Return the [x, y] coordinate for the center point of the cell that contains the specified text.  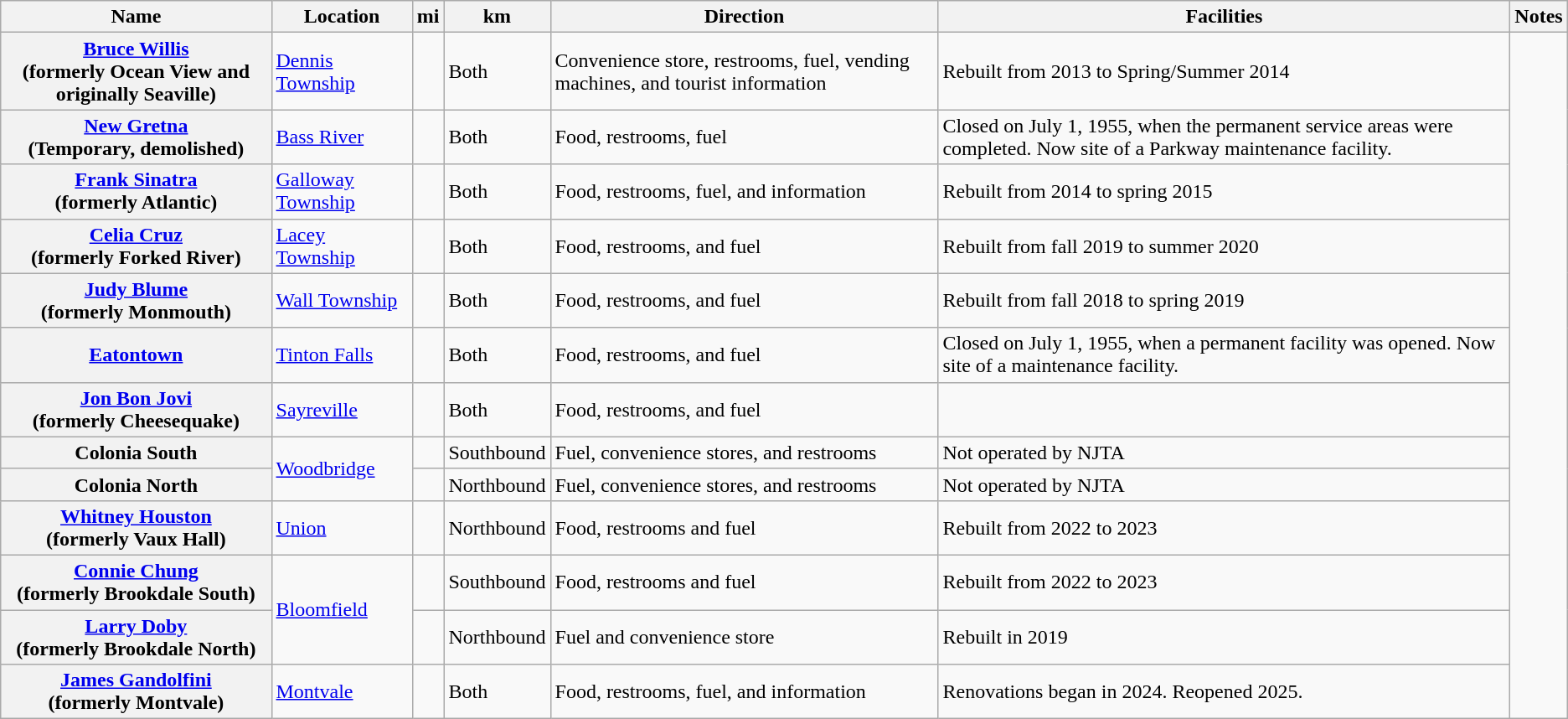
Closed on July 1, 1955, when a permanent facility was opened. Now site of a maintenance facility. [1225, 355]
Bass River [342, 137]
Union [342, 528]
Location [342, 17]
Woodbridge [342, 468]
New Gretna (Temporary, demolished) [136, 137]
Frank Sinatra (formerly Atlantic) [136, 191]
Dennis Township [342, 71]
Rebuilt from 2014 to spring 2015 [1225, 191]
Galloway Township [342, 191]
Convenience store, restrooms, fuel, vending machines, and tourist information [744, 71]
Notes [1539, 17]
Closed on July 1, 1955, when the permanent service areas were completed. Now site of a Parkway maintenance facility. [1225, 137]
Wall Township [342, 300]
Food, restrooms, fuel [744, 137]
Whitney Houston (formerly Vaux Hall) [136, 528]
mi [428, 17]
Connie Chung (formerly Brookdale South) [136, 582]
Name [136, 17]
Montvale [342, 692]
Rebuilt in 2019 [1225, 637]
Colonia North [136, 484]
km [498, 17]
James Gandolfini (formerly Montvale) [136, 692]
Lacey Township [342, 246]
Direction [744, 17]
Bruce Willis (formerly Ocean View and originally Seaville) [136, 71]
Bloomfield [342, 609]
Colonia South [136, 453]
Renovations began in 2024. Reopened 2025. [1225, 692]
Larry Doby (formerly Brookdale North) [136, 637]
Sayreville [342, 409]
Eatontown [136, 355]
Rebuilt from 2013 to Spring/Summer 2014 [1225, 71]
Facilities [1225, 17]
Jon Bon Jovi (formerly Cheesequake) [136, 409]
Judy Blume (formerly Monmouth) [136, 300]
Celia Cruz (formerly Forked River) [136, 246]
Rebuilt from fall 2019 to summer 2020 [1225, 246]
Tinton Falls [342, 355]
Rebuilt from fall 2018 to spring 2019 [1225, 300]
Fuel and convenience store [744, 637]
